Find where the given text appears and provide that cell's center as [x, y] coordinate. 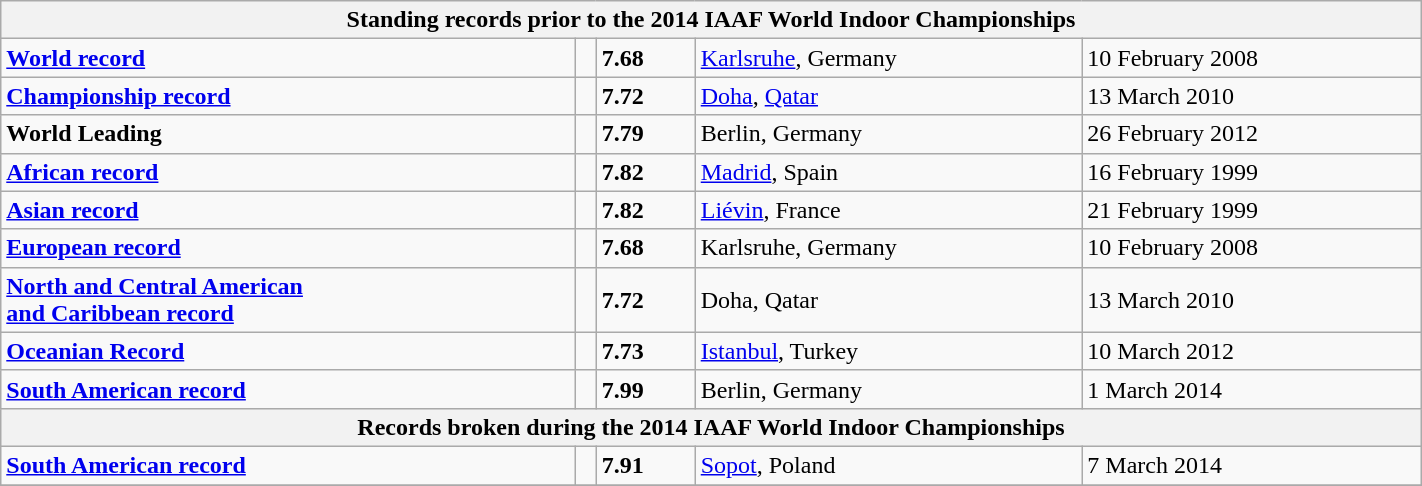
7.73 [646, 351]
7.99 [646, 389]
North and Central American and Caribbean record [288, 300]
Records broken during the 2014 IAAF World Indoor Championships [711, 427]
Liévin, France [888, 210]
Oceanian Record [288, 351]
Sopot, Poland [888, 465]
7.91 [646, 465]
7 March 2014 [1252, 465]
World Leading [288, 134]
26 February 2012 [1252, 134]
10 March 2012 [1252, 351]
1 March 2014 [1252, 389]
Madrid, Spain [888, 172]
African record [288, 172]
16 February 1999 [1252, 172]
Championship record [288, 96]
7.79 [646, 134]
Asian record [288, 210]
Standing records prior to the 2014 IAAF World Indoor Championships [711, 20]
World record [288, 58]
21 February 1999 [1252, 210]
European record [288, 248]
Istanbul, Turkey [888, 351]
